Capture the cell that displays the provided text and extract its (x, y) central coordinate. 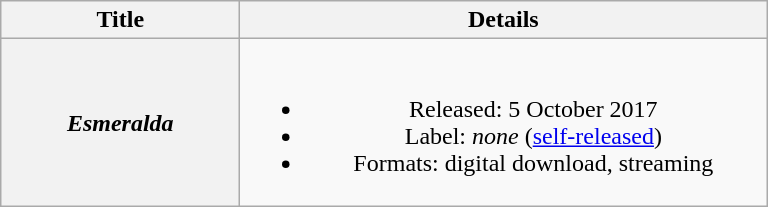
Released: 5 October 2017Label: none (self-released)Formats: digital download, streaming (504, 122)
Title (120, 20)
Esmeralda (120, 122)
Details (504, 20)
